Search for the cell housing the specified text and yield its (x, y) center coordinate. 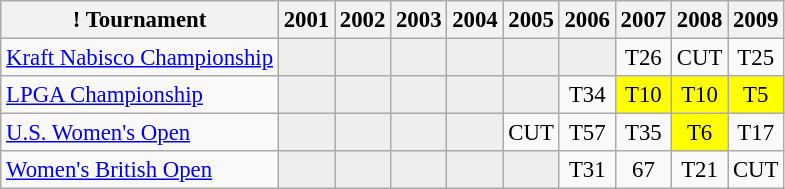
2007 (643, 20)
2002 (363, 20)
T31 (587, 170)
Women's British Open (140, 170)
2004 (475, 20)
LPGA Championship (140, 95)
T17 (756, 133)
Kraft Nabisco Championship (140, 58)
T35 (643, 133)
2005 (531, 20)
2003 (419, 20)
T26 (643, 58)
2006 (587, 20)
T5 (756, 95)
T34 (587, 95)
2009 (756, 20)
T25 (756, 58)
2001 (306, 20)
U.S. Women's Open (140, 133)
! Tournament (140, 20)
67 (643, 170)
T21 (699, 170)
2008 (699, 20)
T6 (699, 133)
T57 (587, 133)
